From the cell containing the given text, extract its center point as [x, y] coordinate. 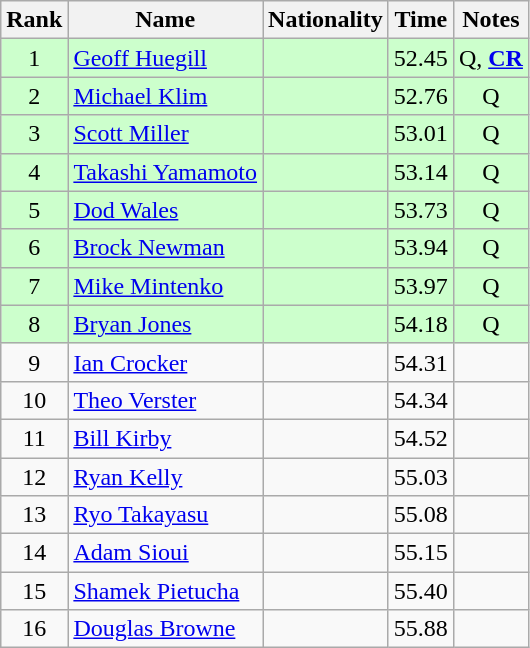
Douglas Browne [166, 629]
Brock Newman [166, 248]
54.34 [420, 400]
Takashi Yamamoto [166, 172]
55.15 [420, 553]
10 [34, 400]
12 [34, 477]
53.94 [420, 248]
53.97 [420, 286]
6 [34, 248]
13 [34, 515]
15 [34, 591]
Ian Crocker [166, 362]
Bill Kirby [166, 438]
53.73 [420, 210]
53.01 [420, 134]
Theo Verster [166, 400]
1 [34, 58]
14 [34, 553]
Name [166, 20]
3 [34, 134]
Bryan Jones [166, 324]
Nationality [326, 20]
Michael Klim [166, 96]
2 [34, 96]
4 [34, 172]
55.08 [420, 515]
Adam Sioui [166, 553]
16 [34, 629]
Mike Mintenko [166, 286]
55.03 [420, 477]
52.45 [420, 58]
Q, CR [490, 58]
54.52 [420, 438]
Time [420, 20]
54.18 [420, 324]
5 [34, 210]
Rank [34, 20]
Notes [490, 20]
55.40 [420, 591]
7 [34, 286]
Ryan Kelly [166, 477]
53.14 [420, 172]
8 [34, 324]
52.76 [420, 96]
Dod Wales [166, 210]
11 [34, 438]
9 [34, 362]
54.31 [420, 362]
Shamek Pietucha [166, 591]
55.88 [420, 629]
Geoff Huegill [166, 58]
Ryo Takayasu [166, 515]
Scott Miller [166, 134]
